Return [x, y] of the center of cell containing provided text 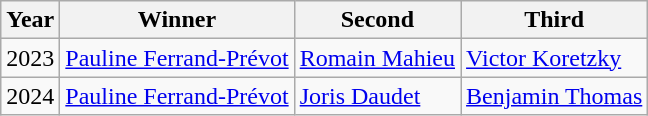
Third [554, 20]
Second [377, 20]
Year [30, 20]
Benjamin Thomas [554, 96]
Victor Koretzky [554, 58]
Romain Mahieu [377, 58]
Winner [177, 20]
2023 [30, 58]
2024 [30, 96]
Joris Daudet [377, 96]
